Determine the (x, y) coordinate at the center of the cell enclosing the given text.  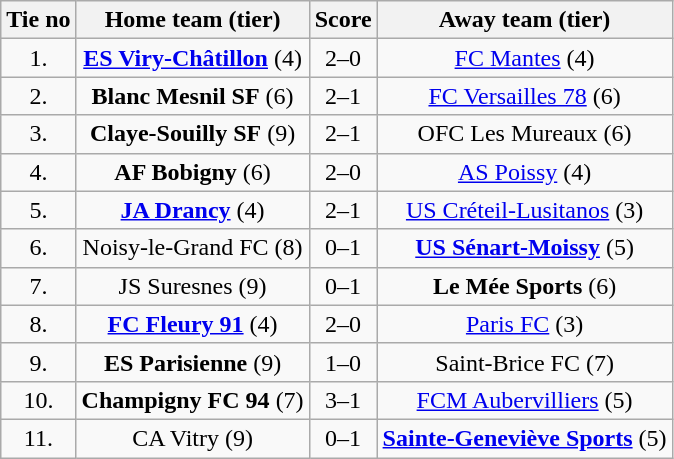
Sainte-Geneviève Sports (5) (524, 438)
JA Drancy (4) (192, 210)
2. (38, 96)
ES Viry-Châtillon (4) (192, 58)
Away team (tier) (524, 20)
Home team (tier) (192, 20)
AF Bobigny (6) (192, 172)
4. (38, 172)
3–1 (343, 400)
AS Poissy (4) (524, 172)
Score (343, 20)
ES Parisienne (9) (192, 362)
8. (38, 324)
Claye-Souilly SF (9) (192, 134)
Champigny FC 94 (7) (192, 400)
Noisy-le-Grand FC (8) (192, 248)
FCM Aubervilliers (5) (524, 400)
Le Mée Sports (6) (524, 286)
FC Fleury 91 (4) (192, 324)
1. (38, 58)
CA Vitry (9) (192, 438)
JS Suresnes (9) (192, 286)
Tie no (38, 20)
1–0 (343, 362)
US Sénart-Moissy (5) (524, 248)
FC Versailles 78 (6) (524, 96)
9. (38, 362)
US Créteil-Lusitanos (3) (524, 210)
FC Mantes (4) (524, 58)
Saint-Brice FC (7) (524, 362)
5. (38, 210)
10. (38, 400)
Paris FC (3) (524, 324)
OFC Les Mureaux (6) (524, 134)
11. (38, 438)
Blanc Mesnil SF (6) (192, 96)
6. (38, 248)
7. (38, 286)
3. (38, 134)
